Detect which cell encompasses the target text, then output its (X, Y) center coordinate. 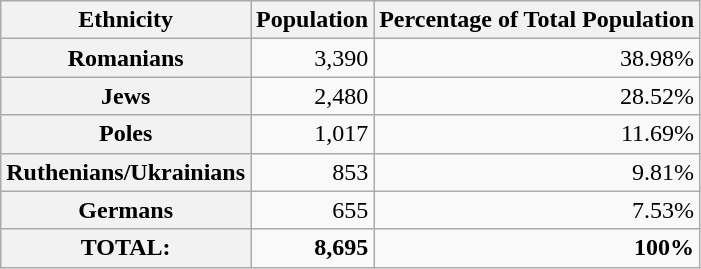
Poles (126, 134)
7.53% (537, 210)
853 (312, 172)
Jews (126, 96)
9.81% (537, 172)
2,480 (312, 96)
Ethnicity (126, 20)
8,695 (312, 248)
1,017 (312, 134)
Germans (126, 210)
100% (537, 248)
28.52% (537, 96)
TOTAL: (126, 248)
Population (312, 20)
Ruthenians/Ukrainians (126, 172)
3,390 (312, 58)
655 (312, 210)
Percentage of Total Population (537, 20)
38.98% (537, 58)
Romanians (126, 58)
11.69% (537, 134)
